Detect which cell encompasses the target text, then output its [x, y] center coordinate. 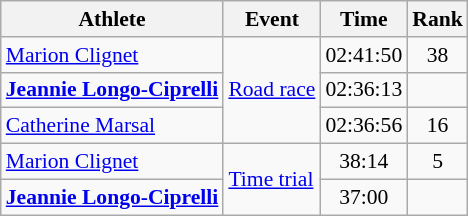
16 [438, 126]
02:41:50 [364, 55]
Catherine Marsal [112, 126]
Rank [438, 19]
5 [438, 162]
Time [364, 19]
Athlete [112, 19]
38:14 [364, 162]
02:36:13 [364, 90]
Event [272, 19]
Time trial [272, 180]
02:36:56 [364, 126]
38 [438, 55]
37:00 [364, 197]
Road race [272, 90]
